Find where the given text appears and provide that cell's center as (X, Y) coordinate. 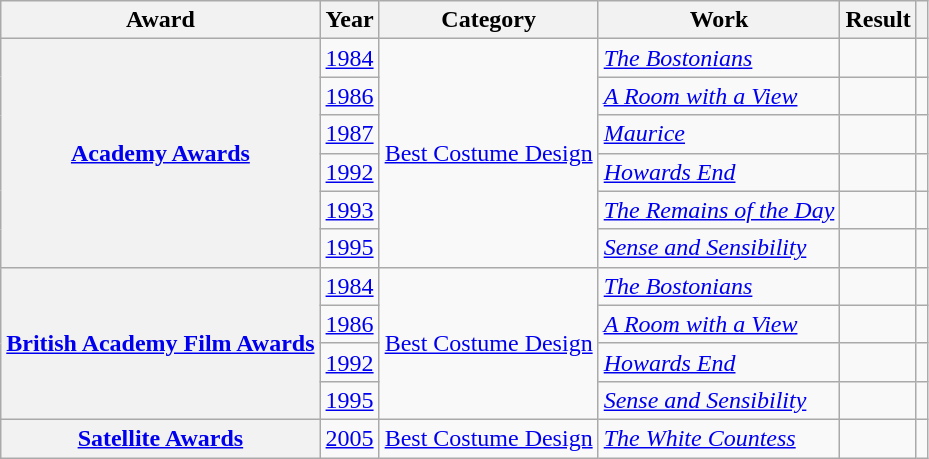
Academy Awards (160, 153)
The White Countess (719, 438)
Year (350, 20)
Satellite Awards (160, 438)
1993 (350, 210)
Category (488, 20)
Work (719, 20)
Award (160, 20)
Result (878, 20)
1987 (350, 134)
Maurice (719, 134)
2005 (350, 438)
British Academy Film Awards (160, 343)
The Remains of the Day (719, 210)
